Locate the cell with the specified text and output its (x, y) center coordinate. 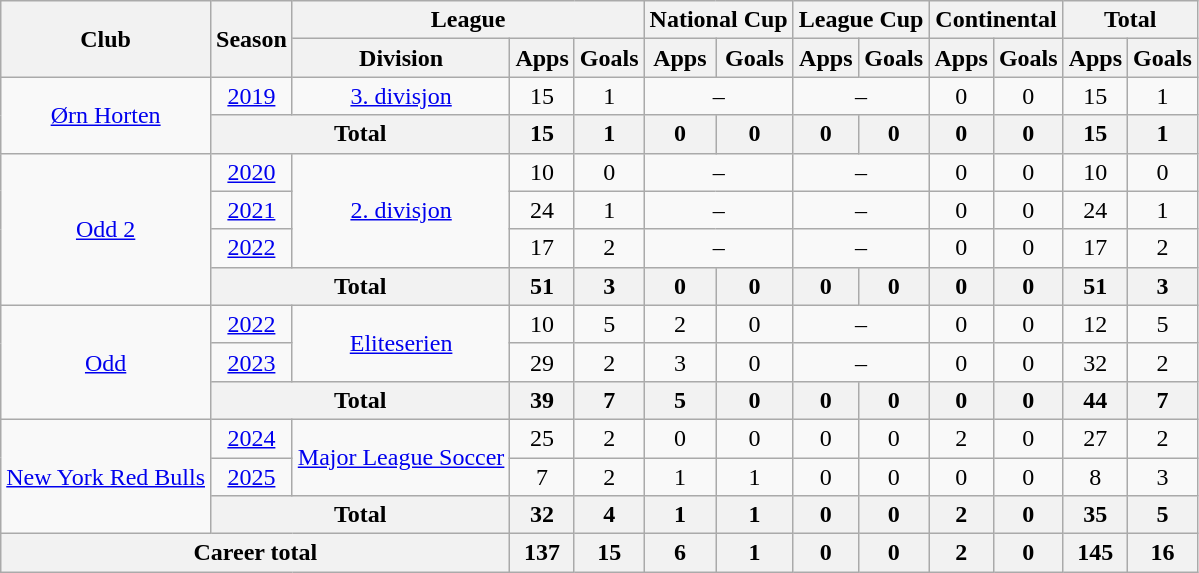
Division (401, 58)
3. divisjon (401, 96)
4 (609, 515)
League Cup (861, 20)
New York Red Bulls (106, 476)
Career total (256, 553)
National Cup (718, 20)
12 (1095, 324)
39 (542, 400)
2024 (252, 438)
2. divisjon (401, 210)
137 (542, 553)
2019 (252, 96)
Ørn Horten (106, 115)
35 (1095, 515)
2023 (252, 362)
29 (542, 362)
League (468, 20)
27 (1095, 438)
2025 (252, 477)
Eliteserien (401, 343)
Season (252, 39)
145 (1095, 553)
Odd 2 (106, 229)
25 (542, 438)
44 (1095, 400)
6 (680, 553)
Odd (106, 362)
8 (1095, 477)
Continental (996, 20)
Major League Soccer (401, 457)
16 (1163, 553)
2020 (252, 172)
2021 (252, 210)
Club (106, 39)
